Scan for the cell matching the given text and deliver its [X, Y] coordinate at center. 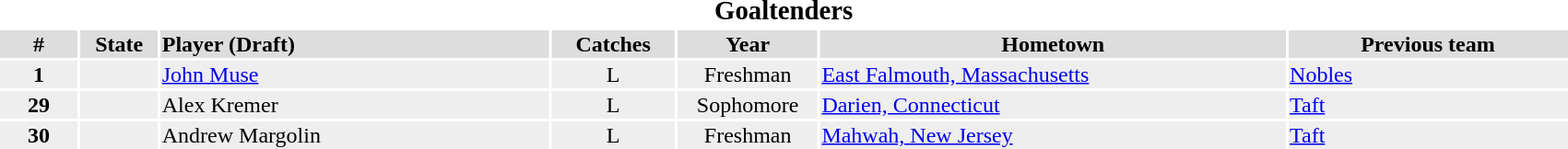
Alex Kremer [354, 105]
Andrew Margolin [354, 135]
29 [39, 105]
State [119, 44]
Player (Draft) [354, 44]
East Falmouth, Massachusetts [1053, 74]
Nobles [1429, 74]
Hometown [1053, 44]
Mahwah, New Jersey [1053, 135]
Previous team [1429, 44]
1 [39, 74]
30 [39, 135]
Year [747, 44]
John Muse [354, 74]
Darien, Connecticut [1053, 105]
Catches [614, 44]
# [39, 44]
Sophomore [747, 105]
